Scan for the cell matching the given text and deliver its (x, y) coordinate at center. 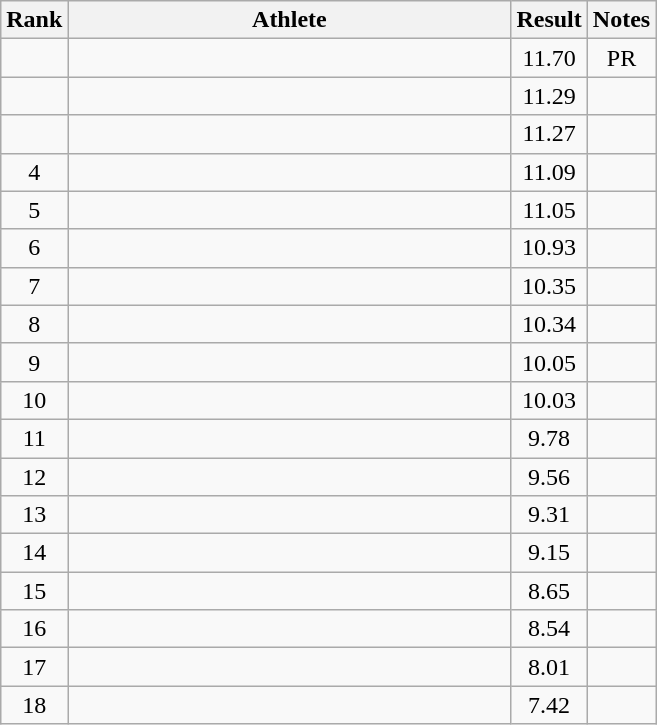
5 (34, 210)
7.42 (549, 705)
11.05 (549, 210)
Notes (621, 20)
Rank (34, 20)
10 (34, 400)
8.65 (549, 591)
16 (34, 629)
11.29 (549, 96)
PR (621, 58)
8 (34, 324)
18 (34, 705)
9.31 (549, 515)
Athlete (290, 20)
7 (34, 286)
Result (549, 20)
8.54 (549, 629)
9.15 (549, 553)
9.78 (549, 438)
6 (34, 248)
9 (34, 362)
11 (34, 438)
9.56 (549, 477)
4 (34, 172)
13 (34, 515)
10.35 (549, 286)
11.70 (549, 58)
10.34 (549, 324)
12 (34, 477)
14 (34, 553)
17 (34, 667)
10.03 (549, 400)
8.01 (549, 667)
11.27 (549, 134)
10.93 (549, 248)
10.05 (549, 362)
11.09 (549, 172)
15 (34, 591)
